Output the (X, Y) coordinate of the center of the cell containing the given text.  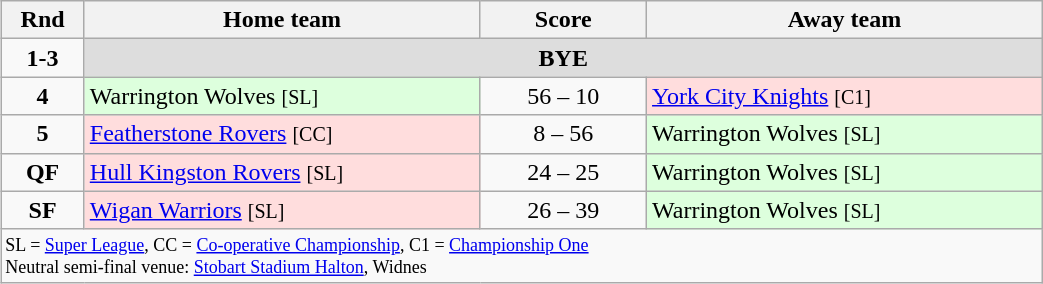
Score (564, 20)
Featherstone Rovers [CC] (282, 134)
8 – 56 (564, 134)
Wigan Warriors [SL] (282, 210)
1-3 (42, 58)
QF (42, 172)
26 – 39 (564, 210)
SF (42, 210)
Hull Kingston Rovers [SL] (282, 172)
5 (42, 134)
BYE (563, 58)
York City Knights [C1] (845, 96)
SL = Super League, CC = Co-operative Championship, C1 = Championship OneNeutral semi-final venue: Stobart Stadium Halton, Widnes (522, 256)
56 – 10 (564, 96)
Rnd (42, 20)
Away team (845, 20)
24 – 25 (564, 172)
Home team (282, 20)
4 (42, 96)
